Return the (x, y) coordinate for the center point of the cell that contains the specified text.  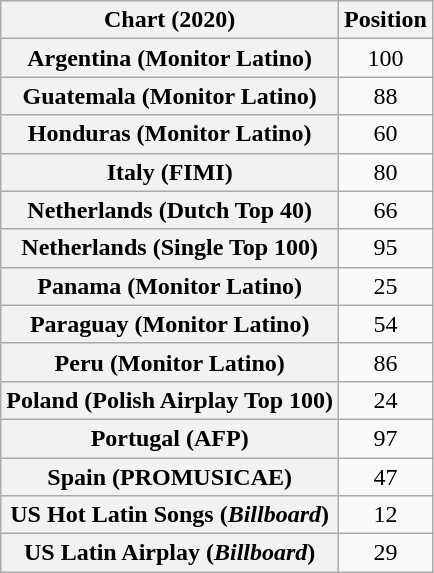
60 (386, 134)
Paraguay (Monitor Latino) (170, 324)
97 (386, 438)
88 (386, 96)
US Latin Airplay (Billboard) (170, 553)
Spain (PROMUSICAE) (170, 477)
Poland (Polish Airplay Top 100) (170, 400)
Guatemala (Monitor Latino) (170, 96)
29 (386, 553)
US Hot Latin Songs (Billboard) (170, 515)
Netherlands (Dutch Top 40) (170, 210)
47 (386, 477)
Italy (FIMI) (170, 172)
Portugal (AFP) (170, 438)
Position (386, 20)
95 (386, 248)
100 (386, 58)
80 (386, 172)
66 (386, 210)
25 (386, 286)
Argentina (Monitor Latino) (170, 58)
24 (386, 400)
Honduras (Monitor Latino) (170, 134)
Peru (Monitor Latino) (170, 362)
54 (386, 324)
Panama (Monitor Latino) (170, 286)
86 (386, 362)
Chart (2020) (170, 20)
Netherlands (Single Top 100) (170, 248)
12 (386, 515)
